Pinpoint the cell where the given text exists, returning its (X, Y) midpoint coordinate. 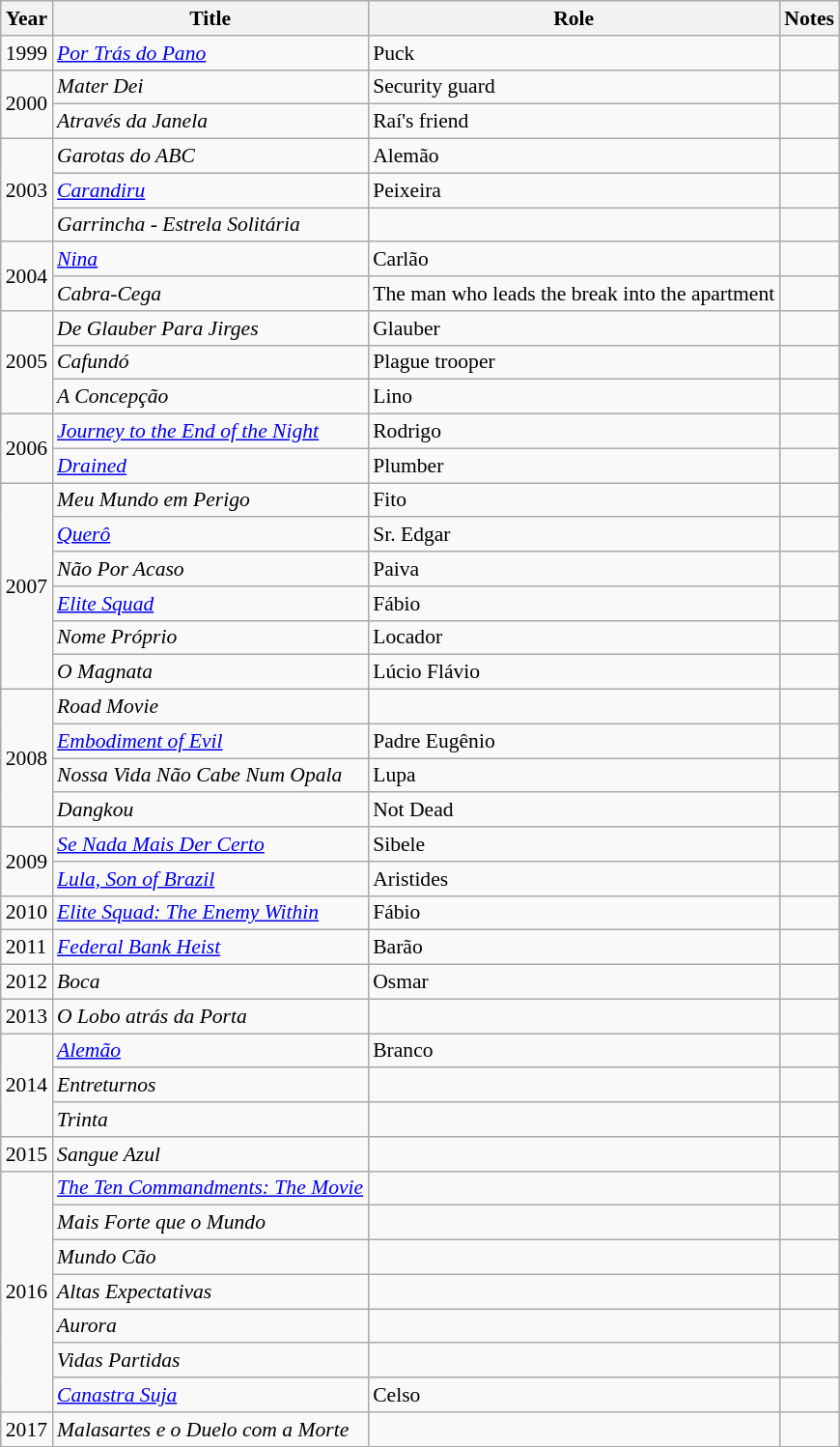
Sr. Edgar (574, 535)
Plague trooper (574, 362)
Paiva (574, 569)
Aurora (210, 1326)
Cabra-Cega (210, 294)
Querô (210, 535)
Osmar (574, 982)
Canastra Suja (210, 1395)
1999 (27, 53)
Fito (574, 500)
Malasartes e o Duelo com a Morte (210, 1430)
2006 (27, 448)
Locador (574, 638)
Garotas do ABC (210, 156)
The Ten Commandments: The Movie (210, 1188)
2008 (27, 758)
Lúcio Flávio (574, 672)
Celso (574, 1395)
Title (210, 18)
Glauber (574, 328)
2016 (27, 1291)
O Lobo atrás da Porta (210, 1016)
Boca (210, 982)
Journey to the End of the Night (210, 432)
Road Movie (210, 707)
Trinta (210, 1120)
The man who leads the break into the apartment (574, 294)
Notes (809, 18)
Altas Expectativas (210, 1291)
2009 (27, 862)
2014 (27, 1086)
2013 (27, 1016)
Entreturnos (210, 1086)
Vidas Partidas (210, 1361)
Cafundó (210, 362)
Federal Bank Heist (210, 948)
Not Dead (574, 810)
Elite Squad: The Enemy Within (210, 913)
2000 (27, 104)
Garrincha - Estrela Solitária (210, 225)
2015 (27, 1154)
Role (574, 18)
Lula, Son of Brazil (210, 879)
Year (27, 18)
Mais Forte que o Mundo (210, 1223)
De Glauber Para Jirges (210, 328)
Sangue Azul (210, 1154)
2003 (27, 191)
Através da Janela (210, 122)
Meu Mundo em Perigo (210, 500)
Raí's friend (574, 122)
Drained (210, 466)
Security guard (574, 87)
Branco (574, 1051)
Lupa (574, 776)
2010 (27, 913)
Por Trás do Pano (210, 53)
Elite Squad (210, 604)
2004 (27, 276)
Mundo Cão (210, 1258)
Nome Próprio (210, 638)
Carandiru (210, 190)
Nossa Vida Não Cabe Num Opala (210, 776)
Se Nada Mais Der Certo (210, 844)
2017 (27, 1430)
2005 (27, 363)
A Concepção (210, 397)
Embodiment of Evil (210, 741)
Peixeira (574, 190)
Padre Eugênio (574, 741)
Rodrigo (574, 432)
Não Por Acaso (210, 569)
2011 (27, 948)
O Magnata (210, 672)
Lino (574, 397)
2007 (27, 586)
Plumber (574, 466)
Puck (574, 53)
Carlão (574, 260)
Dangkou (210, 810)
2012 (27, 982)
Nina (210, 260)
Mater Dei (210, 87)
Aristides (574, 879)
Sibele (574, 844)
Barão (574, 948)
